Search for the cell housing the specified text and yield its (x, y) center coordinate. 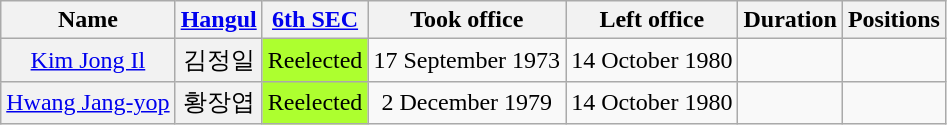
6th SEC (315, 20)
2 December 1979 (467, 102)
Kim Jong Il (88, 60)
황장엽 (218, 102)
Left office (652, 20)
17 September 1973 (467, 60)
Hwang Jang-yop (88, 102)
김정일 (218, 60)
Hangul (218, 20)
Positions (894, 20)
Name (88, 20)
Took office (467, 20)
Duration (790, 20)
